Return the [X, Y] coordinate for the center point of the cell that contains the specified text.  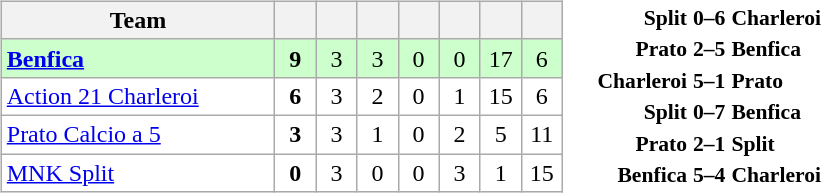
5–4 [710, 175]
17 [500, 58]
11 [542, 134]
0–7 [710, 112]
5–1 [710, 80]
Prato Calcio a 5 [138, 134]
5 [500, 134]
MNK Split [138, 173]
2–1 [710, 143]
9 [296, 58]
2–5 [710, 49]
Charleroi [642, 80]
Team [138, 20]
0–6 [710, 17]
Action 21 Charleroi [138, 96]
